Extract the (x, y) coordinate from the center of the cell holding the provided text.  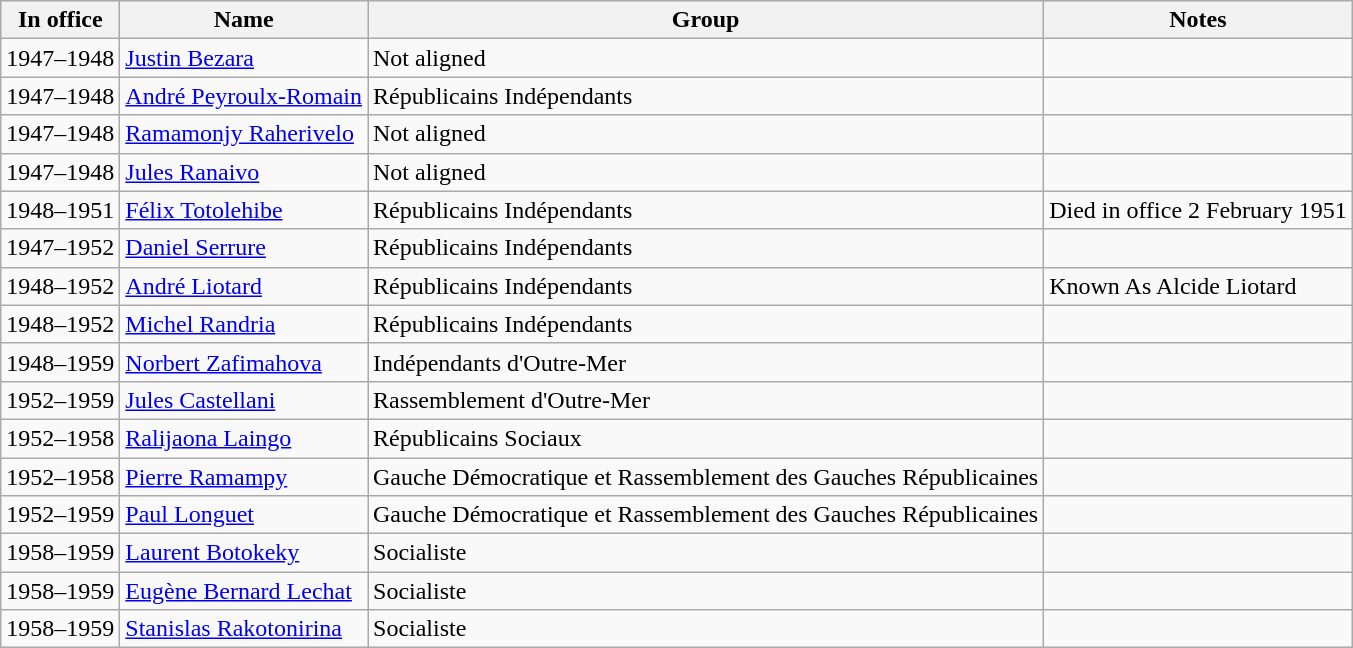
Rassemblement d'Outre-Mer (706, 400)
Notes (1198, 20)
André Peyroulx-Romain (244, 96)
1948–1959 (60, 362)
Indépendants d'Outre-Mer (706, 362)
Jules Ranaivo (244, 172)
André Liotard (244, 286)
Eugène Bernard Lechat (244, 591)
Jules Castellani (244, 400)
Justin Bezara (244, 58)
1948–1951 (60, 210)
Norbert Zafimahova (244, 362)
1947–1952 (60, 248)
Laurent Botokeky (244, 553)
Félix Totolehibe (244, 210)
Ramamonjy Raherivelo (244, 134)
Known As Alcide Liotard (1198, 286)
Died in office 2 February 1951 (1198, 210)
Name (244, 20)
Daniel Serrure (244, 248)
Group (706, 20)
Stanislas Rakotonirina (244, 629)
Ralijaona Laingo (244, 438)
Michel Randria (244, 324)
Pierre Ramampy (244, 477)
Paul Longuet (244, 515)
In office (60, 20)
Républicains Sociaux (706, 438)
